Determine the [X, Y] coordinate at the center of the cell enclosing the given text.  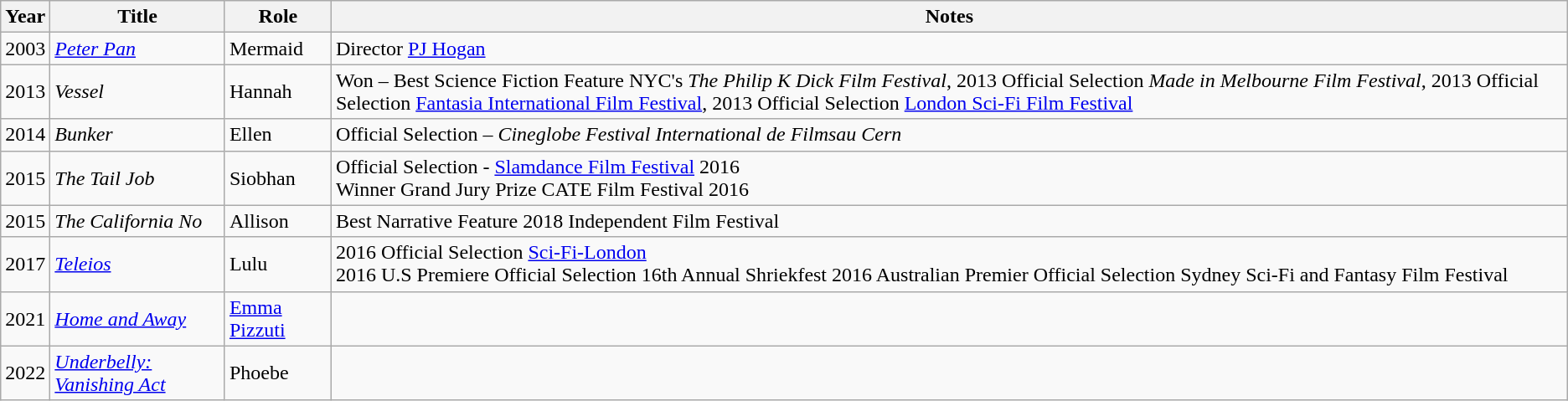
The Tail Job [137, 177]
Bunker [137, 135]
2013 [25, 92]
Director PJ Hogan [949, 49]
Ellen [278, 135]
Allison [278, 221]
Emma Pizzuti [278, 318]
Best Narrative Feature 2018 Independent Film Festival [949, 221]
Official Selection - Slamdance Film Festival 2016 Winner Grand Jury Prize CATE Film Festival 2016 [949, 177]
2022 [25, 373]
Year [25, 17]
2003 [25, 49]
Home and Away [137, 318]
2014 [25, 135]
Phoebe [278, 373]
2017 [25, 265]
Vessel [137, 92]
Mermaid [278, 49]
Peter Pan [137, 49]
Lulu [278, 265]
Official Selection – Cineglobe Festival International de Filmsau Cern [949, 135]
Hannah [278, 92]
Teleios [137, 265]
Underbelly: Vanishing Act [137, 373]
Role [278, 17]
Notes [949, 17]
2021 [25, 318]
Title [137, 17]
Siobhan [278, 177]
The California No [137, 221]
